From the cell containing the given text, extract its center point as (x, y) coordinate. 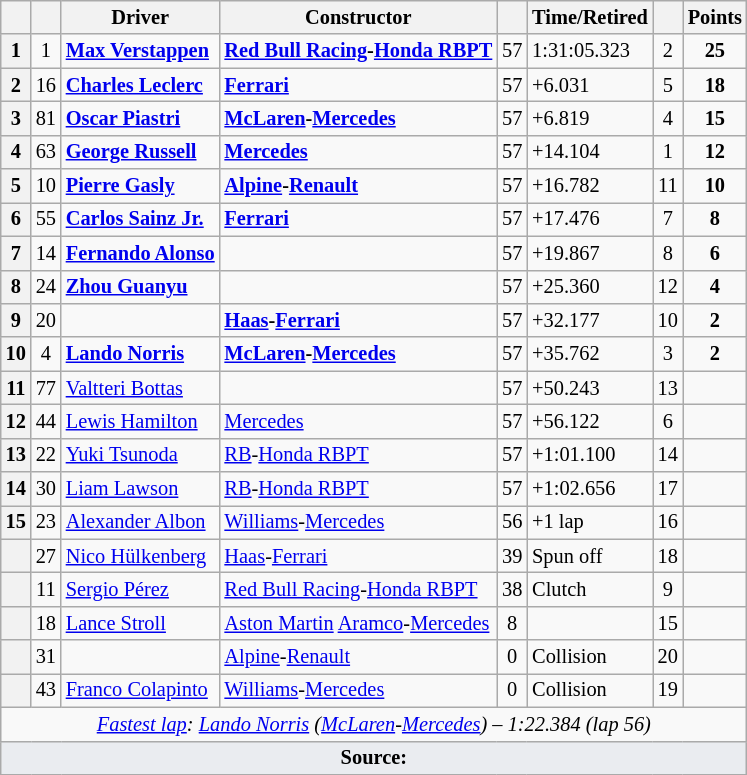
27 (46, 556)
Oscar Piastri (140, 118)
Franco Colapinto (140, 690)
Fastest lap: Lando Norris (McLaren-Mercedes) – 1:22.384 (lap 56) (374, 724)
Spun off (590, 556)
Driver (140, 17)
Pierre Gasly (140, 186)
Lewis Hamilton (140, 421)
+14.104 (590, 152)
Time/Retired (590, 17)
Yuki Tsunoda (140, 455)
Points (715, 17)
Lance Stroll (140, 623)
+50.243 (590, 388)
Nico Hülkenberg (140, 556)
23 (46, 522)
43 (46, 690)
31 (46, 657)
Sergio Pérez (140, 589)
Alexander Albon (140, 522)
Clutch (590, 589)
+25.360 (590, 287)
Constructor (359, 17)
30 (46, 489)
+6.031 (590, 85)
Charles Leclerc (140, 85)
Max Verstappen (140, 51)
17 (668, 489)
Liam Lawson (140, 489)
1:31:05.323 (590, 51)
Fernando Alonso (140, 253)
Zhou Guanyu (140, 287)
Valtteri Bottas (140, 388)
77 (46, 388)
81 (46, 118)
+1:02.656 (590, 489)
24 (46, 287)
63 (46, 152)
Lando Norris (140, 354)
44 (46, 421)
+35.762 (590, 354)
Carlos Sainz Jr. (140, 219)
+16.782 (590, 186)
19 (668, 690)
+6.819 (590, 118)
38 (512, 589)
+17.476 (590, 219)
+56.122 (590, 421)
+1:01.100 (590, 455)
+1 lap (590, 522)
+32.177 (590, 320)
Aston Martin Aramco-Mercedes (359, 623)
22 (46, 455)
25 (715, 51)
George Russell (140, 152)
39 (512, 556)
55 (46, 219)
56 (512, 522)
Source: (374, 758)
+19.867 (590, 253)
